Pinpoint the cell where the given text exists, returning its (X, Y) midpoint coordinate. 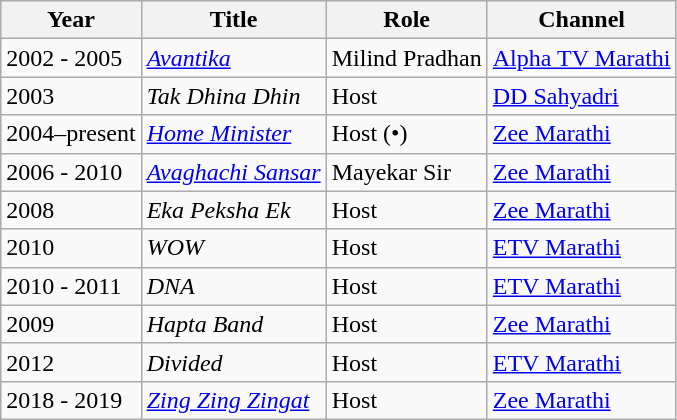
Host (•) (406, 134)
Channel (582, 20)
2002 - 2005 (71, 58)
Zing Zing Zingat (234, 400)
Year (71, 20)
Hapta Band (234, 324)
2010 - 2011 (71, 286)
2004–present (71, 134)
Role (406, 20)
2010 (71, 248)
Alpha TV Marathi (582, 58)
2008 (71, 210)
2009 (71, 324)
Eka Peksha Ek (234, 210)
Avantika (234, 58)
Tak Dhina Dhin (234, 96)
WOW (234, 248)
Milind Pradhan (406, 58)
Title (234, 20)
2018 - 2019 (71, 400)
Avaghachi Sansar (234, 172)
Home Minister (234, 134)
DD Sahyadri (582, 96)
Divided (234, 362)
2006 - 2010 (71, 172)
Mayekar Sir (406, 172)
2003 (71, 96)
DNA (234, 286)
2012 (71, 362)
